Capture the cell that displays the provided text and extract its [X, Y] central coordinate. 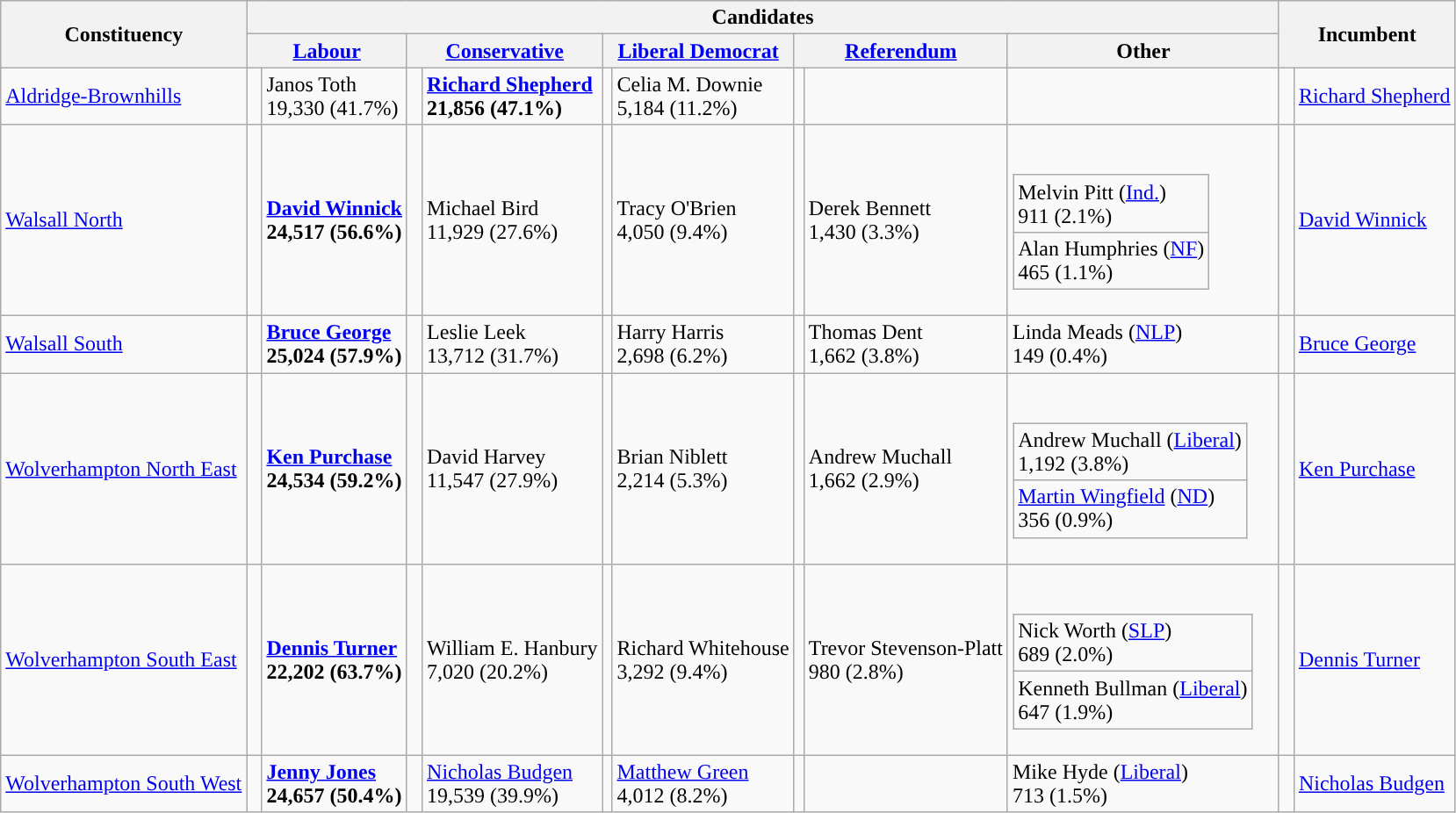
Trevor Stevenson-Platt980 (2.8%) [905, 659]
Martin Wingfield (ND)356 (0.9%) [1130, 509]
David Winnick [1374, 220]
Other [1143, 51]
Aldridge-Brownhills [124, 97]
Nick Worth (SLP)689 (2.0%) [1133, 643]
Walsall South [124, 344]
Conservative [504, 51]
David Winnick24,517 (56.6%) [335, 220]
Andrew Muchall (Liberal)1,192 (3.8%) [1130, 451]
Leslie Leek13,712 (31.7%) [513, 344]
Labour [327, 51]
Nick Worth (SLP)689 (2.0%) Kenneth Bullman (Liberal)647 (1.9%) [1143, 659]
Wolverhampton South East [124, 659]
William E. Hanbury7,020 (20.2%) [513, 659]
Richard Whitehouse3,292 (9.4%) [703, 659]
Andrew Muchall (Liberal)1,192 (3.8%) Martin Wingfield (ND)356 (0.9%) [1143, 469]
Richard Shepherd [1374, 97]
Constituency [124, 34]
Ken Purchase24,534 (59.2%) [335, 469]
Wolverhampton North East [124, 469]
David Harvey11,547 (27.9%) [513, 469]
Nicholas Budgen19,539 (39.9%) [513, 783]
Bruce George25,024 (57.9%) [335, 344]
Janos Toth19,330 (41.7%) [335, 97]
Melvin Pitt (Ind.)911 (2.1%) [1112, 204]
Mike Hyde (Liberal)713 (1.5%) [1143, 783]
Melvin Pitt (Ind.)911 (2.1%) Alan Humphries (NF)465 (1.1%) [1143, 220]
Bruce George [1374, 344]
Celia M. Downie5,184 (11.2%) [703, 97]
Andrew Muchall1,662 (2.9%) [905, 469]
Michael Bird11,929 (27.6%) [513, 220]
Linda Meads (NLP)149 (0.4%) [1143, 344]
Matthew Green4,012 (8.2%) [703, 783]
Wolverhampton South West [124, 783]
Walsall North [124, 220]
Derek Bennett1,430 (3.3%) [905, 220]
Tracy O'Brien4,050 (9.4%) [703, 220]
Liberal Democrat [698, 51]
Brian Niblett2,214 (5.3%) [703, 469]
Jenny Jones24,657 (50.4%) [335, 783]
Referendum [901, 51]
Candidates [763, 18]
Thomas Dent1,662 (3.8%) [905, 344]
Richard Shepherd21,856 (47.1%) [513, 97]
Alan Humphries (NF)465 (1.1%) [1112, 260]
Nicholas Budgen [1374, 783]
Kenneth Bullman (Liberal)647 (1.9%) [1133, 701]
Harry Harris2,698 (6.2%) [703, 344]
Incumbent [1366, 34]
Dennis Turner [1374, 659]
Ken Purchase [1374, 469]
Dennis Turner22,202 (63.7%) [335, 659]
